Provide the (x, y) coordinate of the cell's center where the given text is located.  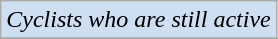
Cyclists who are still active (138, 20)
